Detect which cell encompasses the target text, then output its (x, y) center coordinate. 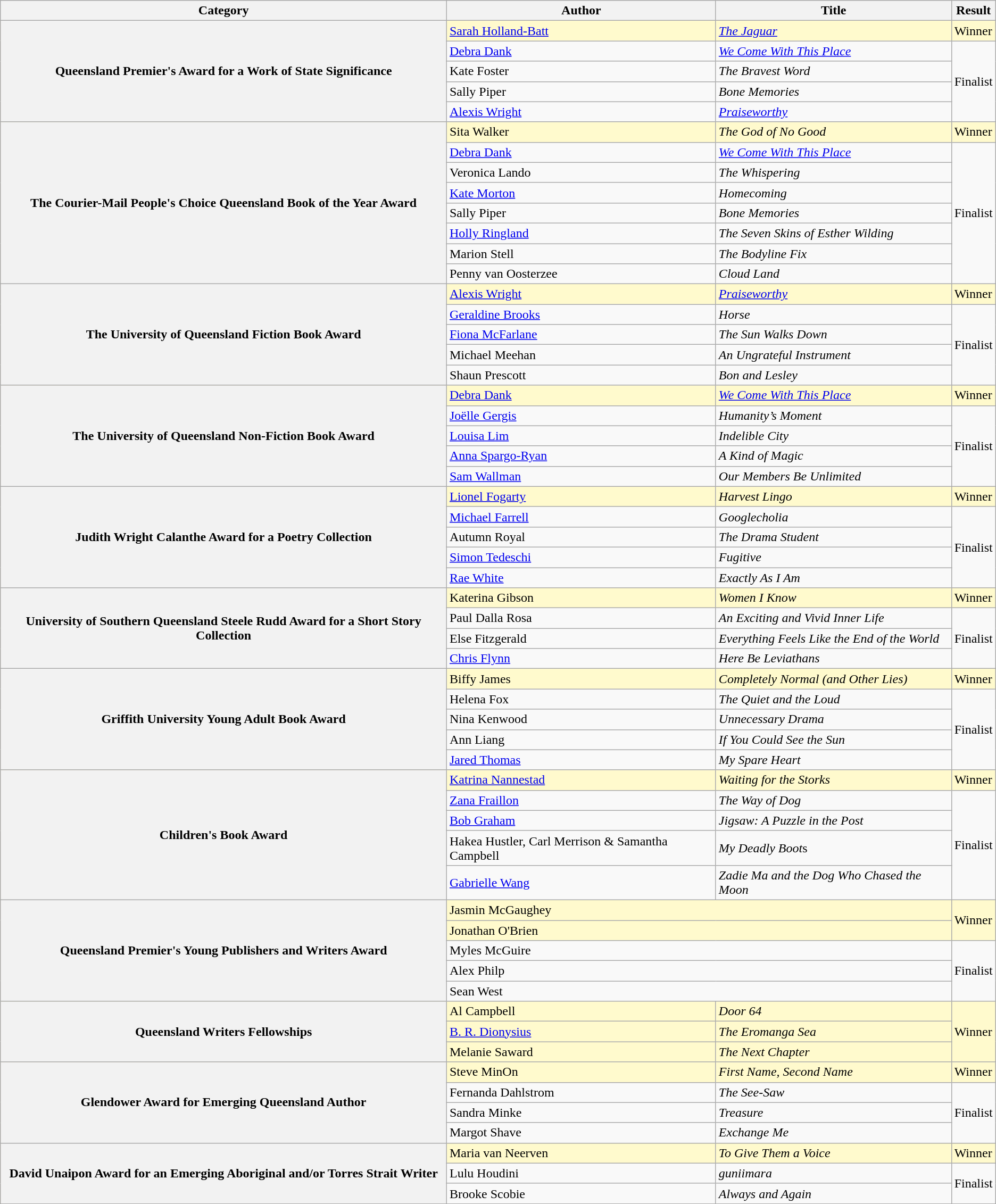
Biffy James (581, 679)
First Name, Second Name (833, 1072)
The Bodyline Fix (833, 254)
The University of Queensland Fiction Book Award (223, 335)
Griffith University Young Adult Book Award (223, 719)
Ann Liang (581, 740)
Exactly As I Am (833, 577)
The Next Chapter (833, 1052)
The Way of Dog (833, 800)
Judith Wright Calanthe Award for a Poetry Collection (223, 537)
Fernanda Dahlstrom (581, 1092)
Al Campbell (581, 1011)
The Quiet and the Loud (833, 699)
Always and Again (833, 1193)
Myles McGuire (699, 951)
Bob Graham (581, 820)
The Whispering (833, 172)
Indelible City (833, 436)
The University of Queensland Non-Fiction Book Award (223, 436)
Michael Farrell (581, 517)
Children's Book Award (223, 835)
An Ungrateful Instrument (833, 355)
Marion Stell (581, 254)
Joëlle Gergis (581, 416)
Jonathan O'Brien (699, 931)
Katerina Gibson (581, 598)
Sandra Minke (581, 1112)
Chris Flynn (581, 659)
Title (833, 11)
Author (581, 11)
Treasure (833, 1112)
Brooke Scobie (581, 1193)
Kate Foster (581, 71)
Bon and Lesley (833, 375)
Sarah Holland-Batt (581, 31)
Everything Feels Like the End of the World (833, 638)
Here Be Leviathans (833, 659)
Door 64 (833, 1011)
Cloud Land (833, 274)
Jasmin McGaughey (699, 910)
Katrina Nannestad (581, 780)
Autumn Royal (581, 537)
The See-Saw (833, 1092)
Holly Ringland (581, 233)
Women I Know (833, 598)
Veronica Lando (581, 172)
Our Members Be Unlimited (833, 476)
University of Southern Queensland Steele Rudd Award for a Short Story Collection (223, 628)
Alex Philp (699, 971)
Anna Spargo-Ryan (581, 456)
Shaun Prescott (581, 375)
Humanity’s Moment (833, 416)
Homecoming (833, 193)
guniimara (833, 1173)
Lionel Fogarty (581, 496)
The Bravest Word (833, 71)
Sam Wallman (581, 476)
Jigsaw: A Puzzle in the Post (833, 820)
Sean West (699, 991)
Jared Thomas (581, 760)
Queensland Writers Fellowships (223, 1032)
Maria van Neerven (581, 1153)
The Jaguar (833, 31)
Category (223, 11)
Paul Dalla Rosa (581, 618)
Lulu Houdini (581, 1173)
Fiona McFarlane (581, 335)
Sita Walker (581, 132)
B. R. Dionysius (581, 1032)
Glendower Award for Emerging Queensland Author (223, 1102)
My Deadly Boots (833, 848)
Queensland Premier's Young Publishers and Writers Award (223, 950)
To Give Them a Voice (833, 1153)
Michael Meehan (581, 355)
The Courier-Mail People's Choice Queensland Book of the Year Award (223, 203)
Queensland Premier's Award for a Work of State Significance (223, 71)
Fugitive (833, 557)
Hakea Hustler, Carl Merrison & Samantha Campbell (581, 848)
Horse (833, 314)
Nina Kenwood (581, 719)
The Sun Walks Down (833, 335)
Simon Tedeschi (581, 557)
Googlecholia (833, 517)
If You Could See the Sun (833, 740)
Steve MinOn (581, 1072)
Zana Fraillon (581, 800)
Margot Shave (581, 1133)
Else Fitzgerald (581, 638)
Rae White (581, 577)
The Seven Skins of Esther Wilding (833, 233)
My Spare Heart (833, 760)
Exchange Me (833, 1133)
The Eromanga Sea (833, 1032)
The Drama Student (833, 537)
Harvest Lingo (833, 496)
Completely Normal (and Other Lies) (833, 679)
Gabrielle Wang (581, 882)
Helena Fox (581, 699)
Zadie Ma and the Dog Who Chased the Moon (833, 882)
The God of No Good (833, 132)
Waiting for the Storks (833, 780)
A Kind of Magic (833, 456)
Result (974, 11)
Unnecessary Drama (833, 719)
Melanie Saward (581, 1052)
Geraldine Brooks (581, 314)
An Exciting and Vivid Inner Life (833, 618)
Kate Morton (581, 193)
David Unaipon Award for an Emerging Aboriginal and/or Torres Strait Writer (223, 1173)
Louisa Lim (581, 436)
Penny van Oosterzee (581, 274)
